Extract the (x, y) coordinate from the center of the cell holding the provided text.  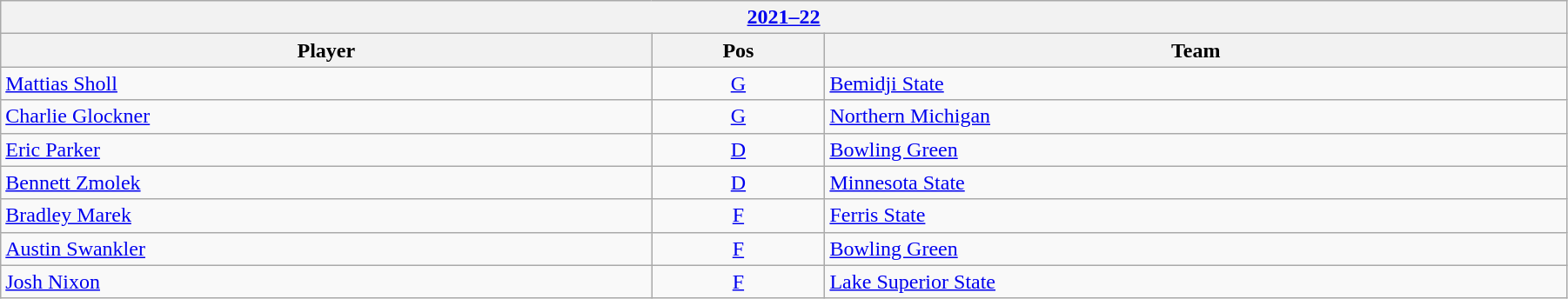
Mattias Sholl (326, 83)
Austin Swankler (326, 249)
Player (326, 50)
Lake Superior State (1196, 282)
Bemidji State (1196, 83)
Team (1196, 50)
Pos (738, 50)
Eric Parker (326, 149)
2021–22 (784, 17)
Bradley Marek (326, 216)
Minnesota State (1196, 183)
Ferris State (1196, 216)
Northern Michigan (1196, 116)
Charlie Glockner (326, 116)
Josh Nixon (326, 282)
Bennett Zmolek (326, 183)
